Return [x, y] of the center of cell containing provided text 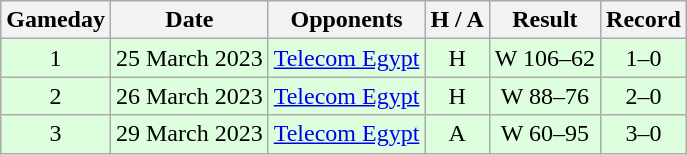
W 88–76 [544, 96]
25 March 2023 [189, 58]
26 March 2023 [189, 96]
A [457, 134]
Record [644, 20]
Opponents [346, 20]
1 [56, 58]
Gameday [56, 20]
2–0 [644, 96]
W 60–95 [544, 134]
3 [56, 134]
1–0 [644, 58]
29 March 2023 [189, 134]
Date [189, 20]
W 106–62 [544, 58]
H / A [457, 20]
Result [544, 20]
2 [56, 96]
3–0 [644, 134]
